Locate the cell with the specified text and output its [x, y] center coordinate. 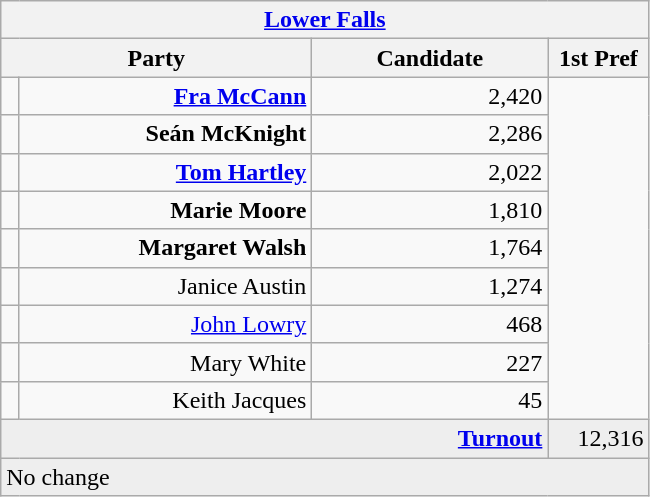
2,286 [430, 134]
45 [430, 400]
Marie Moore [166, 210]
Party [156, 58]
Mary White [166, 362]
Margaret Walsh [166, 248]
Lower Falls [325, 20]
Janice Austin [166, 286]
2,022 [430, 172]
Keith Jacques [166, 400]
1,764 [430, 248]
1,810 [430, 210]
Seán McKnight [166, 134]
12,316 [598, 438]
Candidate [430, 58]
227 [430, 362]
1st Pref [598, 58]
John Lowry [166, 324]
Fra McCann [166, 96]
Turnout [274, 438]
2,420 [430, 96]
No change [325, 477]
Tom Hartley [166, 172]
468 [430, 324]
1,274 [430, 286]
